Provide the [x, y] coordinate of the cell's center where the given text is located.  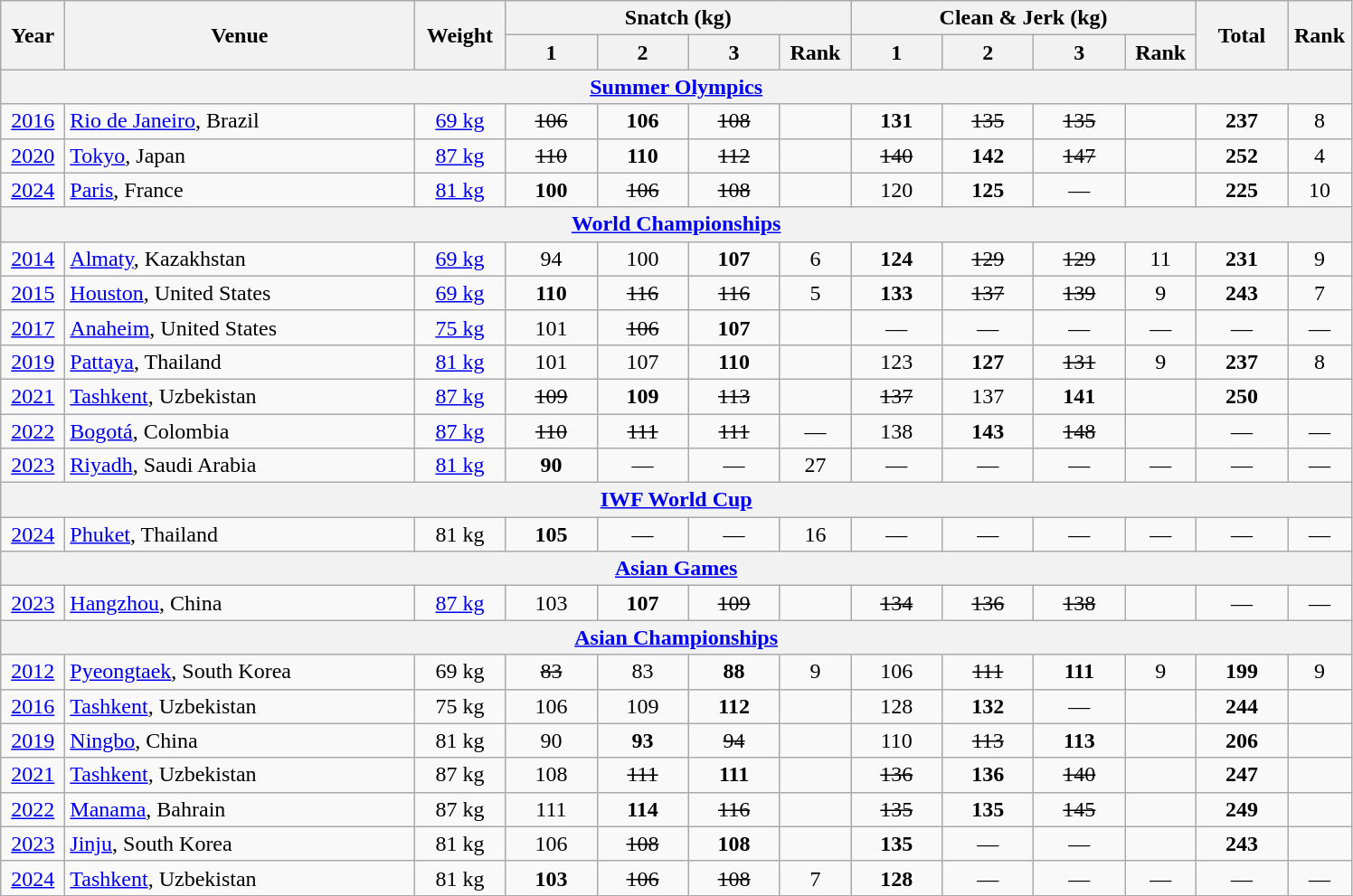
134 [897, 603]
27 [816, 466]
231 [1241, 259]
Pattaya, Thailand [240, 362]
Riyadh, Saudi Arabia [240, 466]
Bogotá, Colombia [240, 431]
Phuket, Thailand [240, 534]
Manama, Bahrain [240, 809]
206 [1241, 740]
148 [1080, 431]
Paris, France [240, 190]
Asian Championships [676, 637]
Asian Games [676, 569]
147 [1080, 156]
IWF World Cup [676, 500]
139 [1080, 293]
Year [33, 35]
2012 [33, 672]
252 [1241, 156]
247 [1241, 775]
Jinju, South Korea [240, 844]
249 [1241, 809]
250 [1241, 396]
Ningbo, China [240, 740]
244 [1241, 706]
199 [1241, 672]
123 [897, 362]
Houston, United States [240, 293]
Venue [240, 35]
141 [1080, 396]
133 [897, 293]
127 [988, 362]
Clean & Jerk (kg) [1024, 18]
Pyeongtaek, South Korea [240, 672]
124 [897, 259]
2020 [33, 156]
143 [988, 431]
10 [1320, 190]
11 [1161, 259]
132 [988, 706]
145 [1080, 809]
2015 [33, 293]
114 [642, 809]
Rio de Janeiro, Brazil [240, 121]
Tokyo, Japan [240, 156]
Summer Olympics [676, 87]
225 [1241, 190]
93 [642, 740]
Weight [459, 35]
2014 [33, 259]
120 [897, 190]
Almaty, Kazakhstan [240, 259]
Snatch (kg) [678, 18]
2017 [33, 327]
World Championships [676, 224]
88 [734, 672]
Total [1241, 35]
142 [988, 156]
4 [1320, 156]
Anaheim, United States [240, 327]
16 [816, 534]
105 [552, 534]
5 [816, 293]
Hangzhou, China [240, 603]
125 [988, 190]
6 [816, 259]
